Provide the (X, Y) coordinate of the cell's center where the given text is located.  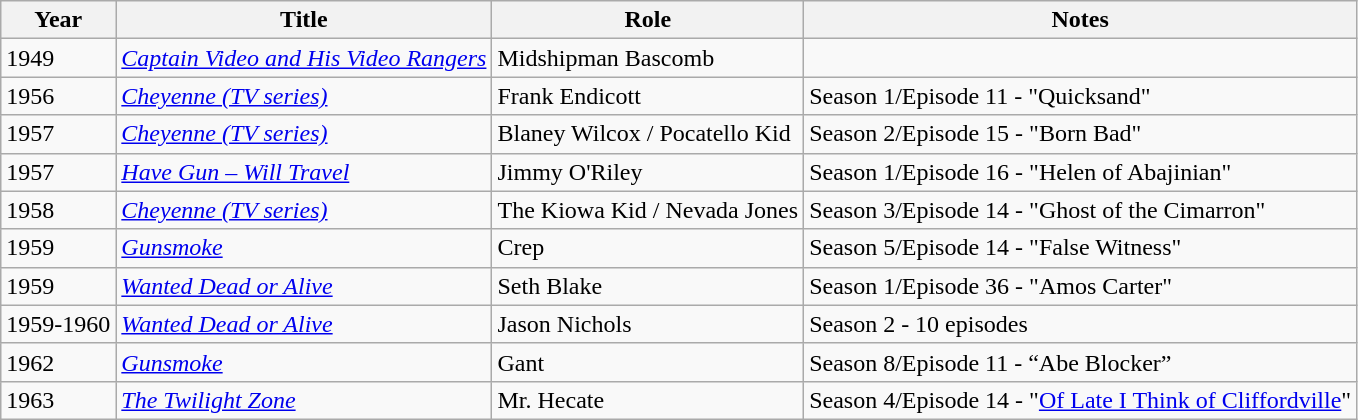
1963 (58, 400)
Jimmy O'Riley (648, 172)
Gant (648, 362)
Season 1/Episode 16 - "Helen of Abajinian" (1080, 172)
Mr. Hecate (648, 400)
Midshipman Bascomb (648, 58)
Captain Video and His Video Rangers (304, 58)
1956 (58, 96)
Season 3/Episode 14 - "Ghost of the Cimarron" (1080, 210)
Season 2/Episode 15 - "Born Bad" (1080, 134)
1959-1960 (58, 324)
The Kiowa Kid / Nevada Jones (648, 210)
Season 1/Episode 36 - "Amos Carter" (1080, 286)
1958 (58, 210)
Seth Blake (648, 286)
Notes (1080, 20)
Have Gun – Will Travel (304, 172)
Season 2 - 10 episodes (1080, 324)
Season 1/Episode 11 - "Quicksand" (1080, 96)
Blaney Wilcox / Pocatello Kid (648, 134)
Title (304, 20)
Season 5/Episode 14 - "False Witness" (1080, 248)
Season 4/Episode 14 - "Of Late I Think of Cliffordville" (1080, 400)
Jason Nichols (648, 324)
Year (58, 20)
The Twilight Zone (304, 400)
Crep (648, 248)
Frank Endicott (648, 96)
1949 (58, 58)
1962 (58, 362)
Season 8/Episode 11 - “Abe Blocker” (1080, 362)
Role (648, 20)
